Determine the (X, Y) coordinate at the center of the cell enclosing the given text.  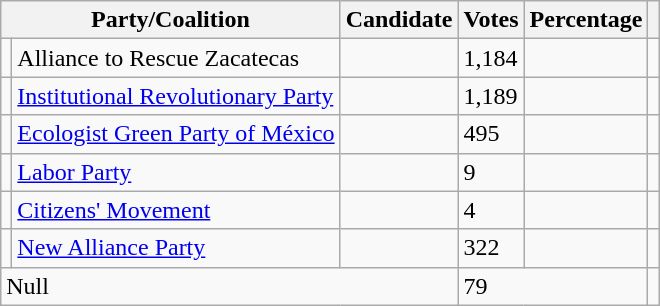
1,184 (491, 58)
New Alliance Party (176, 248)
Party/Coalition (170, 20)
79 (553, 286)
Votes (491, 20)
Citizens' Movement (176, 210)
495 (491, 134)
322 (491, 248)
1,189 (491, 96)
Candidate (399, 20)
Ecologist Green Party of México (176, 134)
Institutional Revolutionary Party (176, 96)
9 (491, 172)
Labor Party (176, 172)
4 (491, 210)
Alliance to Rescue Zacatecas (176, 58)
Percentage (586, 20)
Null (230, 286)
